Pinpoint the cell where the given text exists, returning its [x, y] midpoint coordinate. 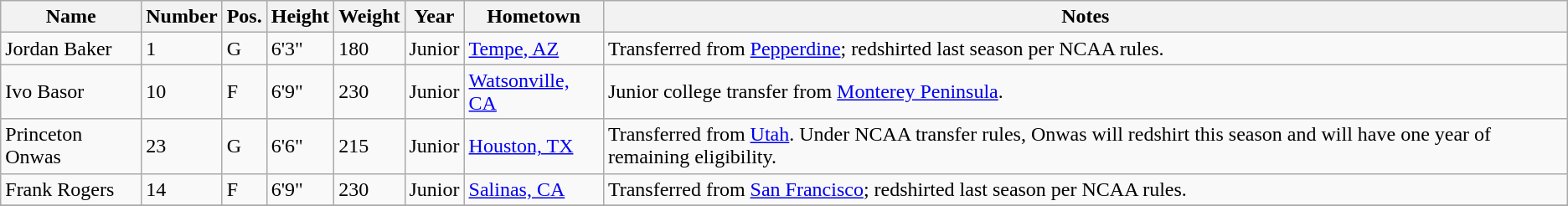
14 [182, 189]
23 [182, 146]
6'3" [300, 49]
215 [369, 146]
Jordan Baker [71, 49]
180 [369, 49]
Number [182, 17]
Name [71, 17]
Transferred from Pepperdine; redshirted last season per NCAA rules. [1086, 49]
Watsonville, CA [534, 92]
Princeton Onwas [71, 146]
Notes [1086, 17]
1 [182, 49]
Ivo Basor [71, 92]
Pos. [245, 17]
Hometown [534, 17]
Frank Rogers [71, 189]
Junior college transfer from Monterey Peninsula. [1086, 92]
Salinas, CA [534, 189]
Height [300, 17]
10 [182, 92]
Houston, TX [534, 146]
6'6" [300, 146]
Transferred from Utah. Under NCAA transfer rules, Onwas will redshirt this season and will have one year of remaining eligibility. [1086, 146]
Tempe, AZ [534, 49]
Year [434, 17]
Weight [369, 17]
Transferred from San Francisco; redshirted last season per NCAA rules. [1086, 189]
